Detect which cell encompasses the target text, then output its [X, Y] center coordinate. 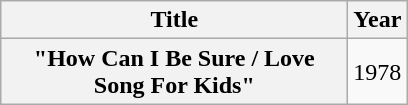
Year [378, 20]
1978 [378, 72]
"How Can I Be Sure / Love Song For Kids" [174, 72]
Title [174, 20]
